Return [X, Y] of the center of cell containing provided text 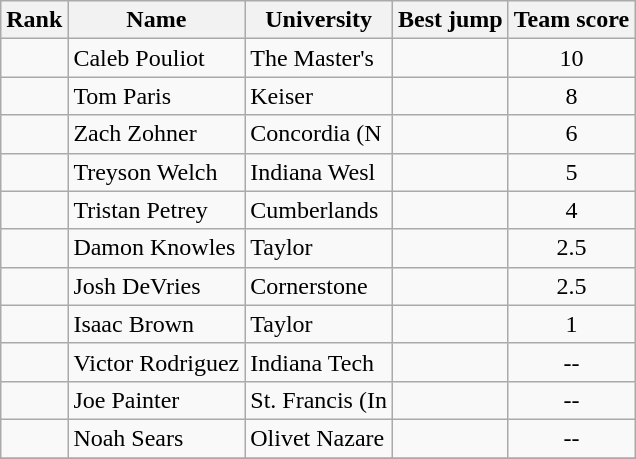
5 [571, 172]
Best jump [450, 20]
Indiana Tech [319, 362]
8 [571, 96]
Tristan Petrey [156, 210]
6 [571, 134]
The Master's [319, 58]
Concordia (N [319, 134]
Treyson Welch [156, 172]
10 [571, 58]
Caleb Pouliot [156, 58]
Cornerstone [319, 286]
Joe Painter [156, 400]
Indiana Wesl [319, 172]
Zach Zohner [156, 134]
Noah Sears [156, 438]
Cumberlands [319, 210]
Olivet Nazare [319, 438]
4 [571, 210]
Josh DeVries [156, 286]
Tom Paris [156, 96]
Damon Knowles [156, 248]
St. Francis (In [319, 400]
Victor Rodriguez [156, 362]
Rank [34, 20]
Keiser [319, 96]
1 [571, 324]
Name [156, 20]
Team score [571, 20]
University [319, 20]
Isaac Brown [156, 324]
